Identify which cell holds the provided text, then report its (X, Y) central coordinate. 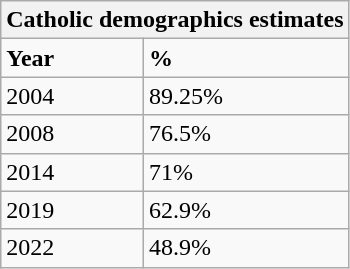
2004 (72, 96)
2022 (72, 248)
48.9% (247, 248)
Year (72, 58)
2008 (72, 134)
% (247, 58)
76.5% (247, 134)
Catholic demographics estimates (175, 20)
2019 (72, 210)
89.25% (247, 96)
62.9% (247, 210)
2014 (72, 172)
71% (247, 172)
